Pinpoint the cell where the given text exists, returning its [x, y] midpoint coordinate. 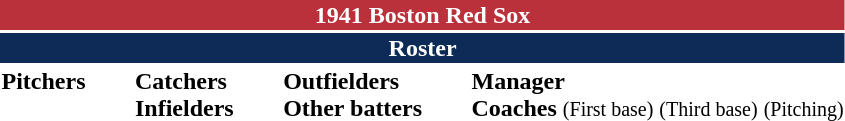
1941 Boston Red Sox [422, 15]
Roster [422, 48]
